Detect which cell encompasses the target text, then output its [x, y] center coordinate. 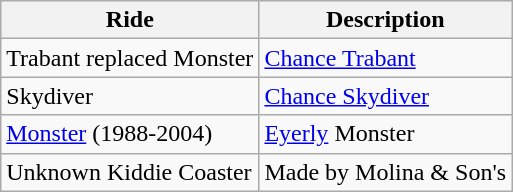
Made by Molina & Son's [386, 172]
Trabant replaced Monster [130, 58]
Skydiver [130, 96]
Chance Trabant [386, 58]
Unknown Kiddie Coaster [130, 172]
Description [386, 20]
Ride [130, 20]
Chance Skydiver [386, 96]
Monster (1988-2004) [130, 134]
Eyerly Monster [386, 134]
